Provide the (X, Y) coordinate of the cell's center where the given text is located.  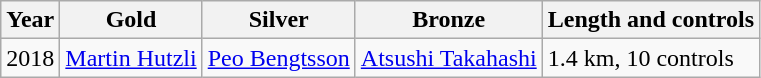
Bronze (448, 20)
Atsushi Takahashi (448, 58)
2018 (30, 58)
Year (30, 20)
Peo Bengtsson (278, 58)
Gold (131, 20)
Martin Hutzli (131, 58)
Silver (278, 20)
1.4 km, 10 controls (650, 58)
Length and controls (650, 20)
